Capture the cell that displays the provided text and extract its (x, y) central coordinate. 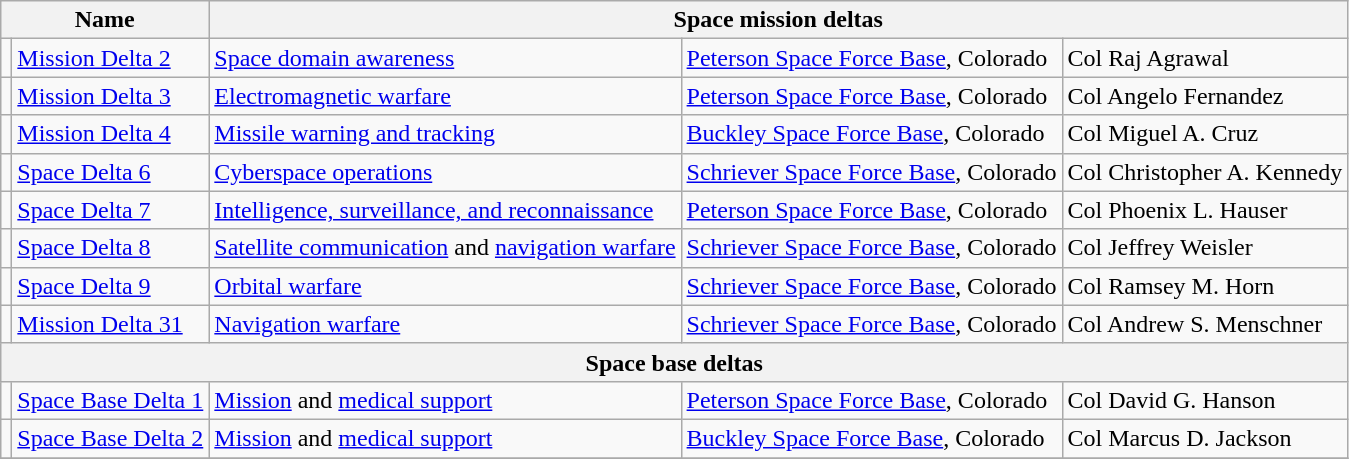
Orbital warfare (445, 286)
Col Phoenix L. Hauser (1205, 210)
Col Miguel A. Cruz (1205, 134)
Space Delta 6 (110, 172)
Name (105, 20)
Missile warning and tracking (445, 134)
Space Base Delta 1 (110, 400)
Space Delta 9 (110, 286)
Space mission deltas (778, 20)
Space Base Delta 2 (110, 438)
Electromagnetic warfare (445, 96)
Space Delta 7 (110, 210)
Cyberspace operations (445, 172)
Col Andrew S. Menschner (1205, 324)
Col Marcus D. Jackson (1205, 438)
Col Raj Agrawal (1205, 58)
Col Jeffrey Weisler (1205, 248)
Satellite communication and navigation warfare (445, 248)
Intelligence, surveillance, and reconnaissance (445, 210)
Space base deltas (674, 362)
Col Angelo Fernandez (1205, 96)
Mission Delta 31 (110, 324)
Space Delta 8 (110, 248)
Col Christopher A. Kennedy (1205, 172)
Space domain awareness (445, 58)
Col David G. Hanson (1205, 400)
Navigation warfare (445, 324)
Mission Delta 3 (110, 96)
Mission Delta 4 (110, 134)
Mission Delta 2 (110, 58)
Col Ramsey M. Horn (1205, 286)
